Output the [X, Y] coordinate of the center of the cell containing the given text.  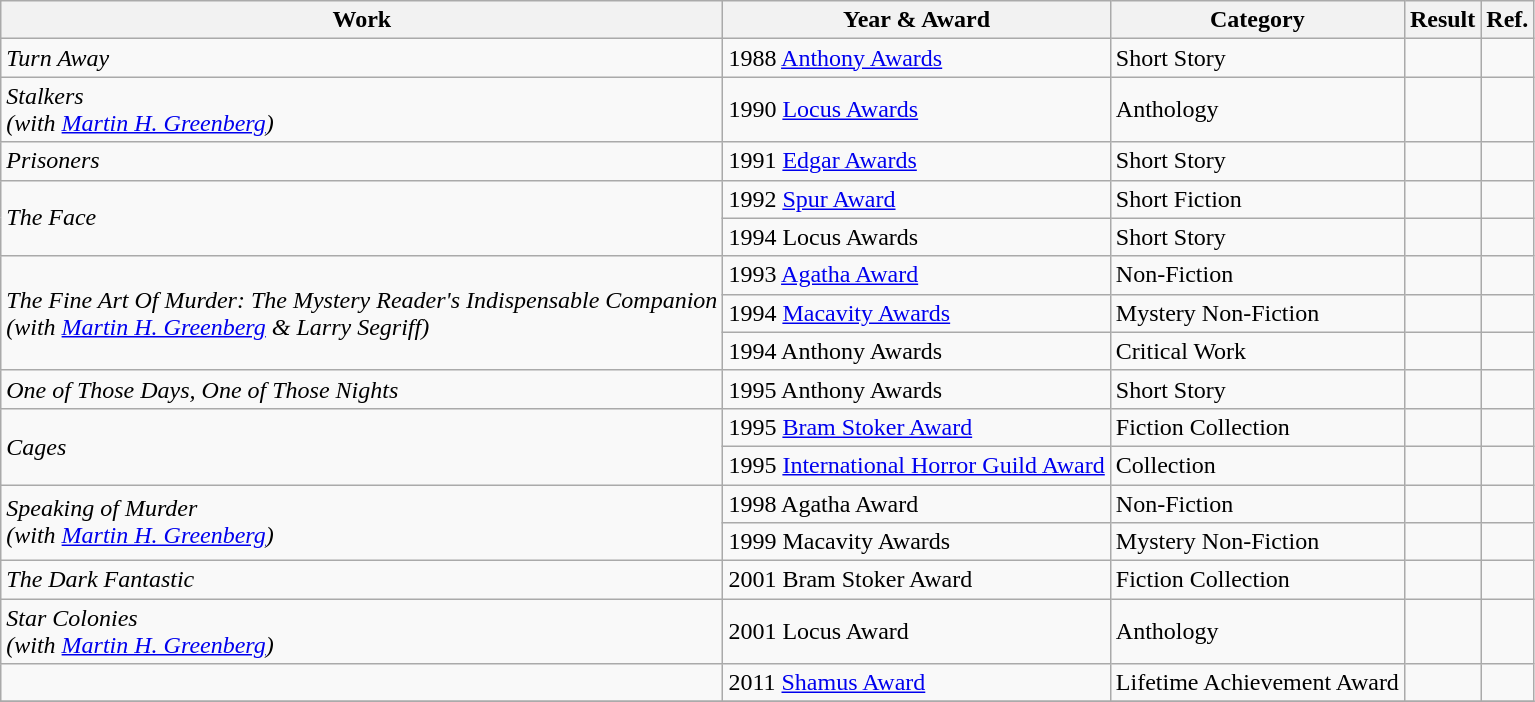
Speaking of Murder(with Martin H. Greenberg) [362, 522]
Year & Award [916, 20]
Critical Work [1257, 351]
1995 International Horror Guild Award [916, 465]
1992 Spur Award [916, 199]
Prisoners [362, 161]
2001 Locus Award [916, 632]
The Fine Art Of Murder: The Mystery Reader's Indispensable Companion(with Martin H. Greenberg & Larry Segriff) [362, 313]
Ref. [1508, 20]
Cages [362, 446]
2001 Bram Stoker Award [916, 580]
Result [1442, 20]
Category [1257, 20]
1991 Edgar Awards [916, 161]
Work [362, 20]
Collection [1257, 465]
1998 Agatha Award [916, 503]
1994 Locus Awards [916, 237]
1993 Agatha Award [916, 275]
Lifetime Achievement Award [1257, 683]
1994 Macavity Awards [916, 313]
Short Fiction [1257, 199]
2011 Shamus Award [916, 683]
One of Those Days, One of Those Nights [362, 389]
1988 Anthony Awards [916, 58]
1995 Anthony Awards [916, 389]
1994 Anthony Awards [916, 351]
The Face [362, 218]
1995 Bram Stoker Award [916, 427]
1990 Locus Awards [916, 110]
Turn Away [362, 58]
Star Colonies(with Martin H. Greenberg) [362, 632]
Stalkers(with Martin H. Greenberg) [362, 110]
The Dark Fantastic [362, 580]
1999 Macavity Awards [916, 542]
